Find where the given text appears and provide that cell's center as [X, Y] coordinate. 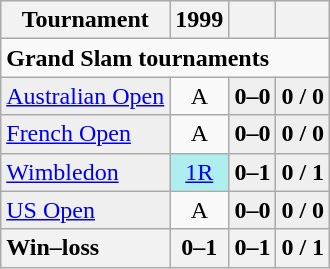
French Open [86, 134]
Grand Slam tournaments [166, 58]
US Open [86, 210]
Australian Open [86, 96]
Tournament [86, 20]
1R [200, 172]
Win–loss [86, 248]
Wimbledon [86, 172]
1999 [200, 20]
